Detect which cell encompasses the target text, then output its [X, Y] center coordinate. 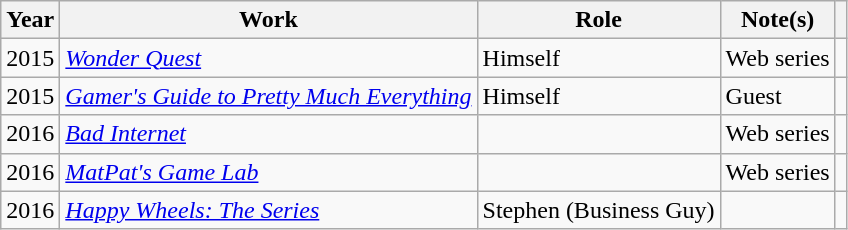
Note(s) [778, 20]
Role [598, 20]
Guest [778, 96]
Work [268, 20]
Wonder Quest [268, 58]
Happy Wheels: The Series [268, 210]
Year [30, 20]
Stephen (Business Guy) [598, 210]
Gamer's Guide to Pretty Much Everything [268, 96]
MatPat's Game Lab [268, 172]
Bad Internet [268, 134]
